Identify which cell holds the provided text, then report its [x, y] central coordinate. 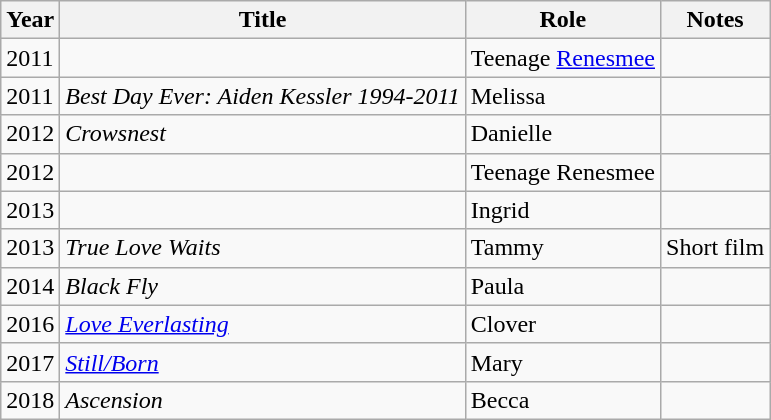
2014 [30, 286]
Notes [716, 20]
Becca [562, 400]
Love Everlasting [262, 324]
Paula [562, 286]
Title [262, 20]
Still/Born [262, 362]
Clover [562, 324]
2017 [30, 362]
Tammy [562, 248]
Crowsnest [262, 134]
Best Day Ever: Aiden Kessler 1994-2011 [262, 96]
Ascension [262, 400]
2016 [30, 324]
Short film [716, 248]
Black Fly [262, 286]
Ingrid [562, 210]
Danielle [562, 134]
True Love Waits [262, 248]
Mary [562, 362]
Role [562, 20]
Year [30, 20]
Melissa [562, 96]
2018 [30, 400]
